Scan for the cell matching the given text and deliver its (X, Y) coordinate at center. 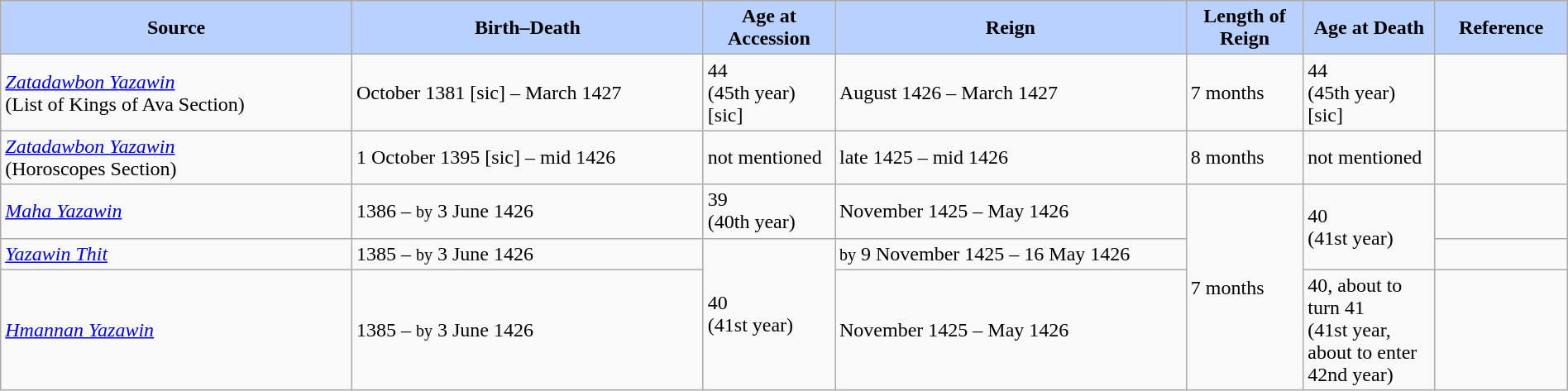
Source (177, 28)
Length of Reign (1245, 28)
Age at Death (1370, 28)
1 October 1395 [sic] – mid 1426 (528, 157)
October 1381 [sic] – March 1427 (528, 93)
Birth–Death (528, 28)
by 9 November 1425 – 16 May 1426 (1011, 254)
Zatadawbon Yazawin (List of Kings of Ava Section) (177, 93)
Yazawin Thit (177, 254)
Reference (1501, 28)
Age at Accession (769, 28)
Reign (1011, 28)
Zatadawbon Yazawin (Horoscopes Section) (177, 157)
late 1425 – mid 1426 (1011, 157)
40, about to turn 41 (41st year, about to enter 42nd year) (1370, 330)
8 months (1245, 157)
August 1426 – March 1427 (1011, 93)
1386 – by 3 June 1426 (528, 212)
39 (40th year) (769, 212)
Maha Yazawin (177, 212)
Hmannan Yazawin (177, 330)
